Provide the (X, Y) coordinate of the cell's center where the given text is located.  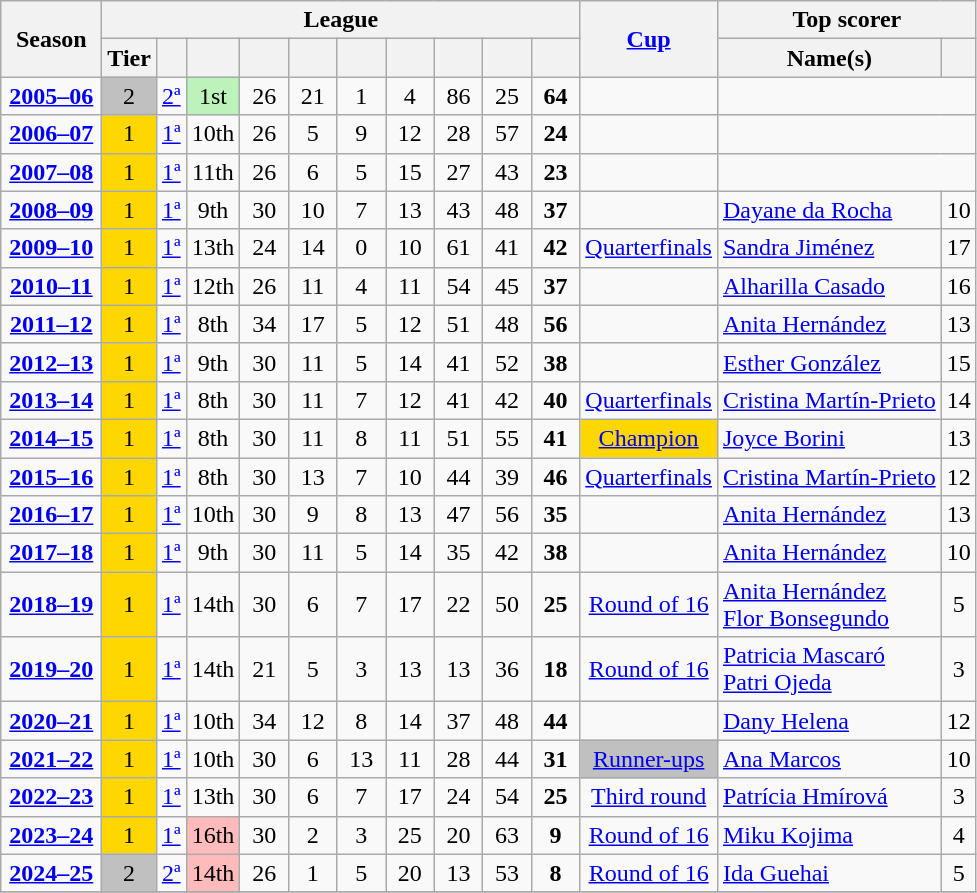
36 (508, 670)
Tier (130, 58)
86 (458, 96)
61 (458, 248)
63 (508, 835)
Patricia Mascaró Patri Ojeda (829, 670)
Dany Helena (829, 721)
Miku Kojima (829, 835)
Esther González (829, 362)
Runner-ups (649, 759)
52 (508, 362)
39 (508, 477)
55 (508, 438)
47 (458, 515)
2008–09 (52, 210)
57 (508, 134)
1st (213, 96)
Ida Guehai (829, 873)
Cup (649, 39)
2023–24 (52, 835)
27 (458, 172)
2007–08 (52, 172)
Anita Hernández Flor Bonsegundo (829, 604)
11th (213, 172)
2015–16 (52, 477)
53 (508, 873)
Season (52, 39)
Patrícia Hmírová (829, 797)
2016–17 (52, 515)
46 (556, 477)
2019–20 (52, 670)
40 (556, 400)
Champion (649, 438)
16 (958, 286)
2005–06 (52, 96)
Third round (649, 797)
22 (458, 604)
50 (508, 604)
Name(s) (829, 58)
Dayane da Rocha (829, 210)
2014–15 (52, 438)
Sandra Jiménez (829, 248)
2022–23 (52, 797)
2017–18 (52, 553)
Alharilla Casado (829, 286)
23 (556, 172)
16th (213, 835)
31 (556, 759)
2018–19 (52, 604)
2012–13 (52, 362)
45 (508, 286)
2013–14 (52, 400)
0 (362, 248)
64 (556, 96)
18 (556, 670)
2020–21 (52, 721)
2021–22 (52, 759)
2024–25 (52, 873)
2009–10 (52, 248)
2010–11 (52, 286)
Ana Marcos (829, 759)
2006–07 (52, 134)
Joyce Borini (829, 438)
2011–12 (52, 324)
12th (213, 286)
Top scorer (846, 20)
League (341, 20)
